Search for the cell housing the specified text and yield its (x, y) center coordinate. 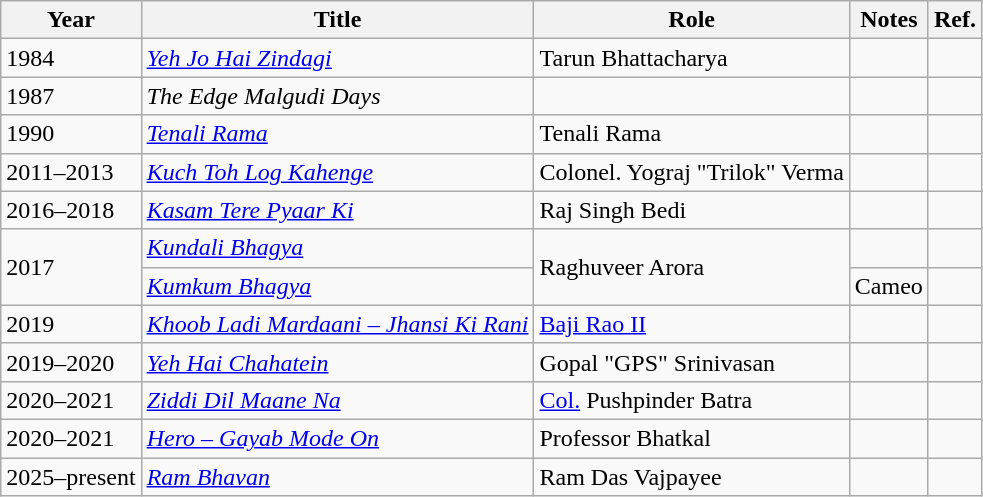
Tarun Bhattacharya (692, 58)
Col. Pushpinder Batra (692, 400)
Kuch Toh Log Kahenge (338, 172)
Ram Bhavan (338, 477)
2019 (71, 324)
Notes (888, 20)
Raj Singh Bedi (692, 210)
Khoob Ladi Mardaani – Jhansi Ki Rani (338, 324)
2016–2018 (71, 210)
Ram Das Vajpayee (692, 477)
Professor Bhatkal (692, 438)
1984 (71, 58)
Yeh Jo Hai Zindagi (338, 58)
Kundali Bhagya (338, 248)
Colonel. Yograj "Trilok" Verma (692, 172)
Raghuveer Arora (692, 267)
Yeh Hai Chahatein (338, 362)
Kumkum Bhagya (338, 286)
Role (692, 20)
Title (338, 20)
Gopal "GPS" Srinivasan (692, 362)
The Edge Malgudi Days (338, 96)
2025–present (71, 477)
1990 (71, 134)
2017 (71, 267)
Kasam Tere Pyaar Ki (338, 210)
1987 (71, 96)
Ziddi Dil Maane Na (338, 400)
Baji Rao II (692, 324)
Hero – Gayab Mode On (338, 438)
2011–2013 (71, 172)
2019–2020 (71, 362)
Cameo (888, 286)
Ref. (954, 20)
Year (71, 20)
